Output the [X, Y] coordinate of the center of the cell containing the given text.  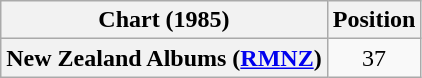
Position [374, 20]
New Zealand Albums (RMNZ) [164, 58]
37 [374, 58]
Chart (1985) [164, 20]
